Provide the (x, y) coordinate of the cell's center where the given text is located.  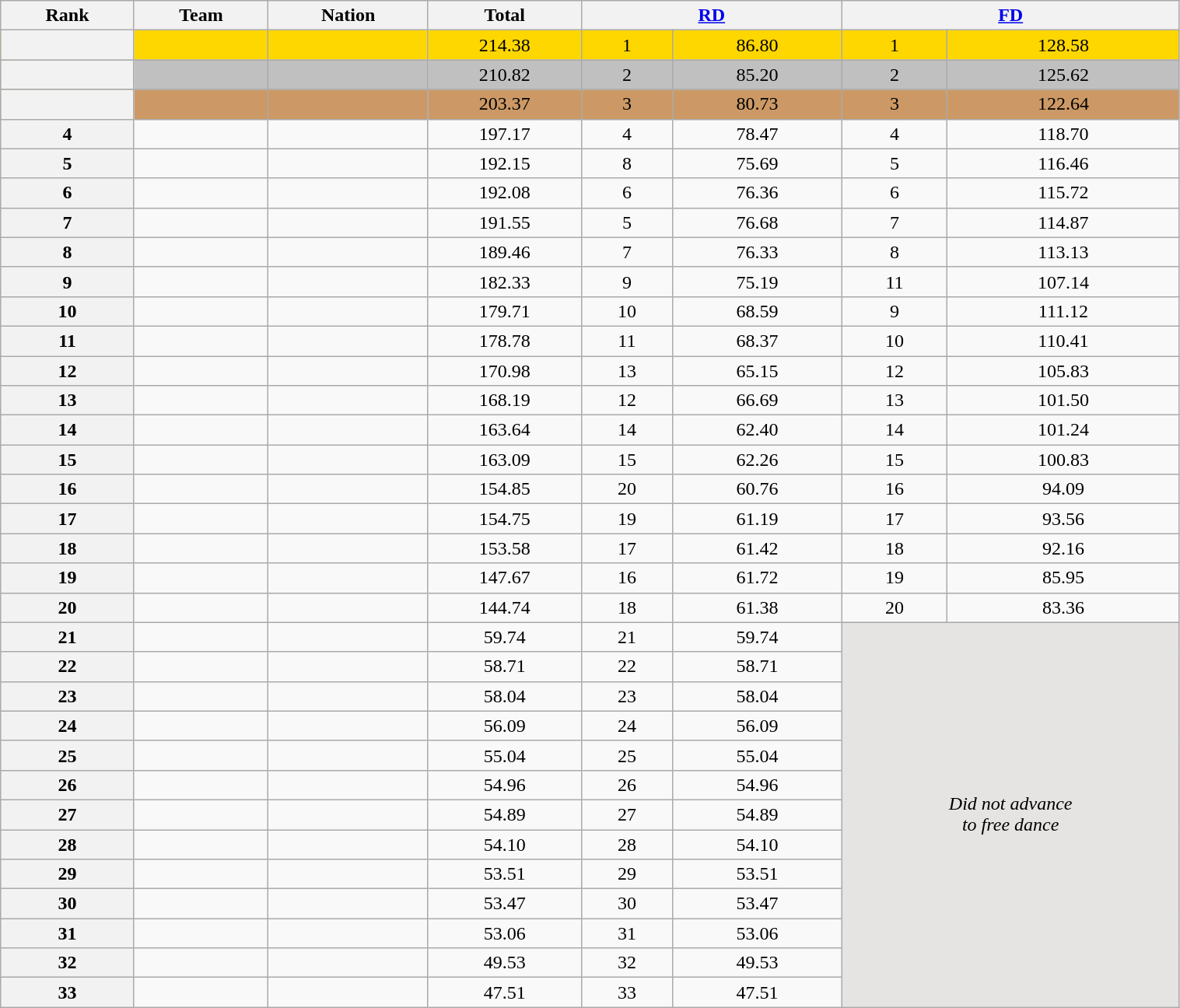
197.17 (504, 134)
60.76 (758, 489)
113.13 (1063, 252)
192.08 (504, 193)
179.71 (504, 311)
Team (201, 16)
68.59 (758, 311)
80.73 (758, 104)
78.47 (758, 134)
75.19 (758, 282)
114.87 (1063, 222)
154.75 (504, 519)
110.41 (1063, 341)
100.83 (1063, 460)
214.38 (504, 45)
101.50 (1063, 401)
Total (504, 16)
111.12 (1063, 311)
118.70 (1063, 134)
86.80 (758, 45)
RD (711, 16)
FD (1010, 16)
61.19 (758, 519)
192.15 (504, 163)
115.72 (1063, 193)
66.69 (758, 401)
170.98 (504, 371)
65.15 (758, 371)
76.68 (758, 222)
62.40 (758, 430)
61.72 (758, 578)
189.46 (504, 252)
163.09 (504, 460)
93.56 (1063, 519)
107.14 (1063, 282)
154.85 (504, 489)
75.69 (758, 163)
68.37 (758, 341)
178.78 (504, 341)
83.36 (1063, 607)
Rank (67, 16)
62.26 (758, 460)
76.33 (758, 252)
182.33 (504, 282)
144.74 (504, 607)
76.36 (758, 193)
Nation (348, 16)
147.67 (504, 578)
101.24 (1063, 430)
128.58 (1063, 45)
85.20 (758, 75)
105.83 (1063, 371)
85.95 (1063, 578)
122.64 (1063, 104)
125.62 (1063, 75)
203.37 (504, 104)
61.42 (758, 548)
191.55 (504, 222)
116.46 (1063, 163)
61.38 (758, 607)
163.64 (504, 430)
153.58 (504, 548)
210.82 (504, 75)
Did not advanceto free dance (1010, 815)
94.09 (1063, 489)
168.19 (504, 401)
92.16 (1063, 548)
